Locate the cell with the specified text and output its (x, y) center coordinate. 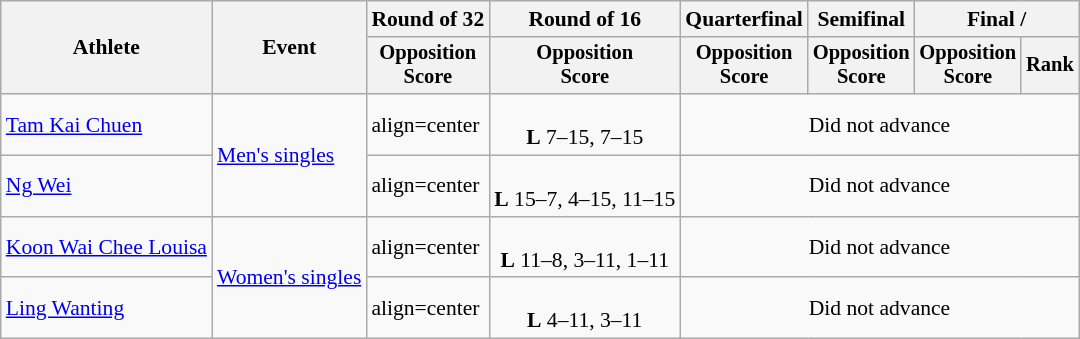
Ng Wei (106, 186)
Round of 32 (428, 19)
L 15–7, 4–15, 11–15 (584, 186)
Semifinal (862, 19)
Women's singles (289, 278)
Men's singles (289, 155)
Ling Wanting (106, 308)
Event (289, 48)
Tam Kai Chuen (106, 124)
L 7–15, 7–15 (584, 124)
Quarterfinal (744, 19)
L 4–11, 3–11 (584, 308)
Rank (1050, 66)
L 11–8, 3–11, 1–11 (584, 248)
Koon Wai Chee Louisa (106, 248)
Athlete (106, 48)
Round of 16 (584, 19)
Final / (997, 19)
